Provide the [x, y] coordinate of the cell's center where the given text is located.  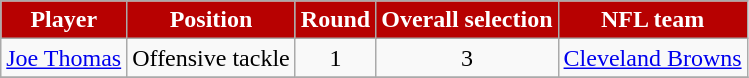
Joe Thomas [64, 58]
NFL team [652, 20]
Round [335, 20]
Player [64, 20]
Offensive tackle [212, 58]
Cleveland Browns [652, 58]
Position [212, 20]
3 [467, 58]
Overall selection [467, 20]
1 [335, 58]
